Extract the (X, Y) coordinate from the center of the cell holding the provided text.  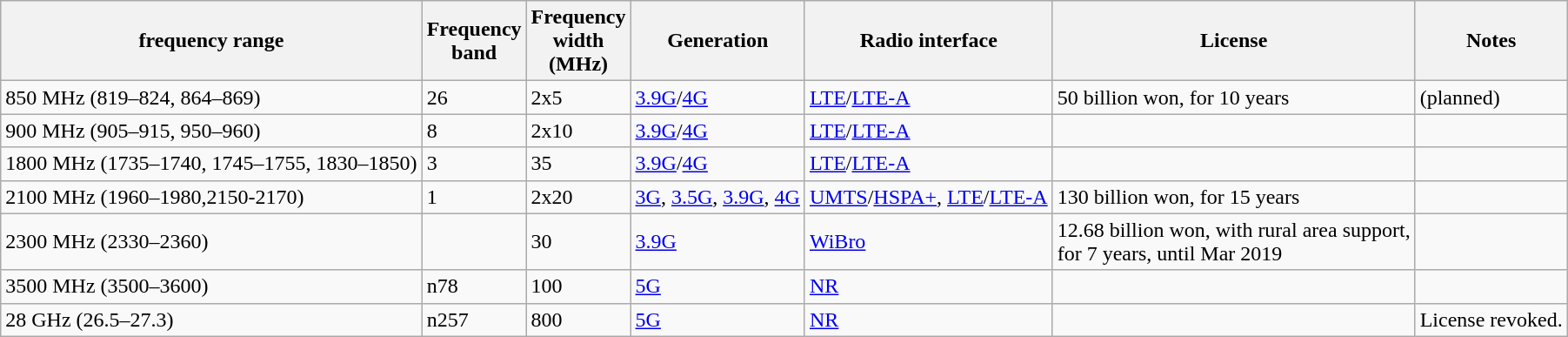
Notes (1491, 41)
1800 MHz (1735–1740, 1745–1755, 1830–1850) (211, 164)
UMTS/HSPA+, LTE/LTE-A (929, 197)
2300 MHz (2330–2360) (211, 242)
(planned) (1491, 98)
2100 MHz (1960–1980,2150-2170) (211, 197)
130 billion won, for 15 years (1233, 197)
frequency range (211, 41)
26 (474, 98)
n257 (474, 320)
30 (578, 242)
Generation (717, 41)
1 (474, 197)
28 GHz (26.5–27.3) (211, 320)
2x5 (578, 98)
2x10 (578, 131)
License (1233, 41)
2x20 (578, 197)
WiBro (929, 242)
12.68 billion won, with rural area support,for 7 years, until Mar 2019 (1233, 242)
3 (474, 164)
Radio interface (929, 41)
35 (578, 164)
License revoked. (1491, 320)
n78 (474, 286)
800 (578, 320)
900 MHz (905–915, 950–960) (211, 131)
850 MHz (819–824, 864–869) (211, 98)
50 billion won, for 10 years (1233, 98)
Frequencyband (474, 41)
3500 MHz (3500–3600) (211, 286)
3.9G (717, 242)
100 (578, 286)
8 (474, 131)
Frequencywidth(MHz) (578, 41)
3G, 3.5G, 3.9G, 4G (717, 197)
